Find where the given text appears and provide that cell's center as (X, Y) coordinate. 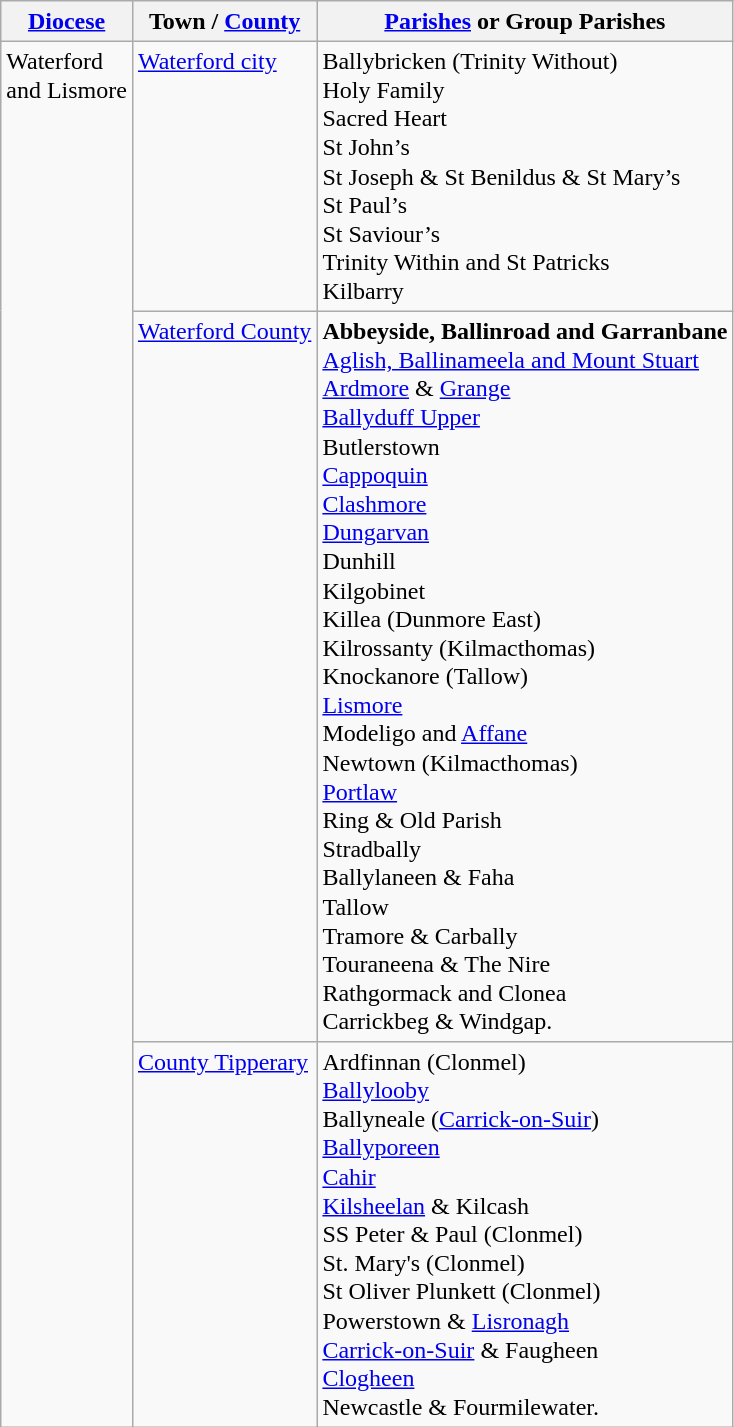
County Tipperary (224, 1234)
Parishes or Group Parishes (525, 21)
Diocese (67, 21)
Waterford city (224, 176)
Waterford County (224, 676)
Waterfordand Lismore (67, 734)
Town / County (224, 21)
